Capture the cell that displays the provided text and extract its (x, y) central coordinate. 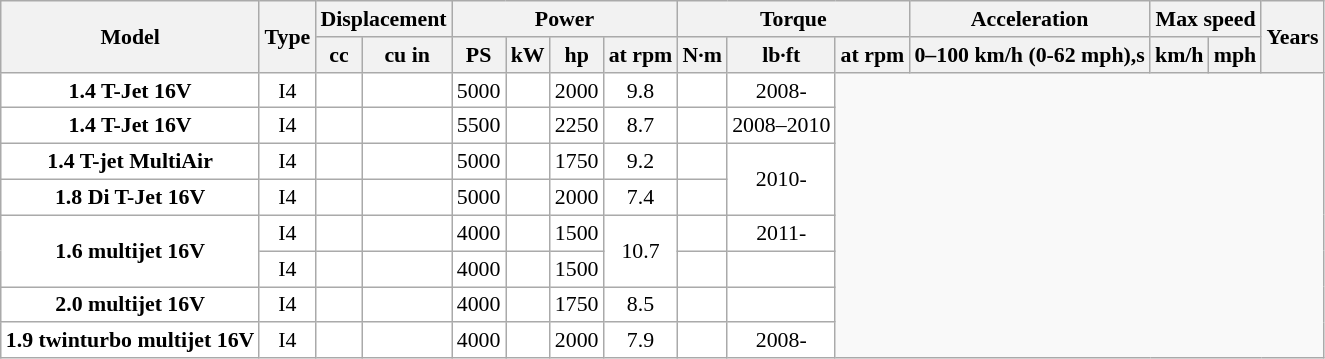
Displacement (383, 18)
Years (1292, 36)
km/h (1180, 54)
1.6 multijet 16V (130, 250)
7.4 (641, 197)
N·m (702, 54)
Max speed (1206, 18)
10.7 (641, 250)
lb·ft (781, 54)
9.8 (641, 90)
PS (479, 54)
2008–2010 (781, 125)
Type (287, 36)
2011- (781, 233)
1.4 T-jet MultiAir (130, 161)
Model (130, 36)
Power (565, 18)
7.9 (641, 340)
0–100 km/h (0-62 mph),s (1030, 54)
2.0 multijet 16V (130, 304)
Acceleration (1030, 18)
kW (528, 54)
Torque (793, 18)
cc (338, 54)
9.2 (641, 161)
2250 (577, 125)
5500 (479, 125)
mph (1236, 54)
8.7 (641, 125)
8.5 (641, 304)
hp (577, 54)
1.9 twinturbo multijet 16V (130, 340)
2010- (781, 178)
cu in (408, 54)
1.8 Di T-Jet 16V (130, 197)
